For the text-containing cell, return its midpoint in (X, Y) coordinate format. 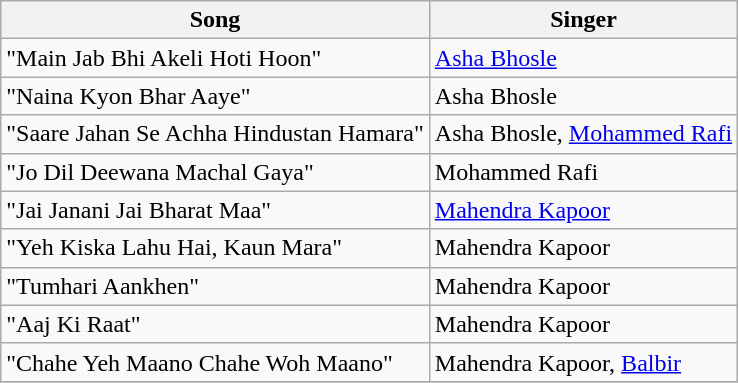
Mohammed Rafi (583, 172)
"Saare Jahan Se Achha Hindustan Hamara" (216, 134)
Song (216, 20)
"Chahe Yeh Maano Chahe Woh Maano" (216, 362)
"Main Jab Bhi Akeli Hoti Hoon" (216, 58)
"Aaj Ki Raat" (216, 324)
"Tumhari Aankhen" (216, 286)
Mahendra Kapoor, Balbir (583, 362)
"Naina Kyon Bhar Aaye" (216, 96)
"Jo Dil Deewana Machal Gaya" (216, 172)
"Jai Janani Jai Bharat Maa" (216, 210)
Singer (583, 20)
Asha Bhosle, Mohammed Rafi (583, 134)
"Yeh Kiska Lahu Hai, Kaun Mara" (216, 248)
